Output the (x, y) coordinate of the center of the cell containing the given text.  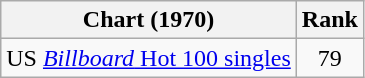
US Billboard Hot 100 singles (149, 58)
79 (330, 58)
Chart (1970) (149, 20)
Rank (330, 20)
